Scan for the cell matching the given text and deliver its (X, Y) coordinate at center. 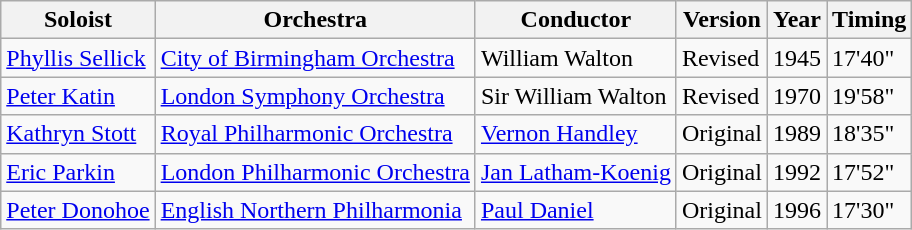
Jan Latham-Koenig (576, 172)
London Symphony Orchestra (315, 96)
17'52" (870, 172)
Timing (870, 20)
Orchestra (315, 20)
17'40" (870, 58)
Peter Donohoe (78, 210)
1989 (796, 134)
1992 (796, 172)
1945 (796, 58)
1970 (796, 96)
Royal Philharmonic Orchestra (315, 134)
Conductor (576, 20)
Soloist (78, 20)
Sir William Walton (576, 96)
William Walton (576, 58)
Paul Daniel (576, 210)
London Philharmonic Orchestra (315, 172)
17'30" (870, 210)
18'35" (870, 134)
Eric Parkin (78, 172)
Vernon Handley (576, 134)
Phyllis Sellick (78, 58)
Kathryn Stott (78, 134)
City of Birmingham Orchestra (315, 58)
1996 (796, 210)
Year (796, 20)
Peter Katin (78, 96)
19'58" (870, 96)
English Northern Philharmonia (315, 210)
Version (722, 20)
